Return the (X, Y) coordinate for the center point of the cell that contains the specified text.  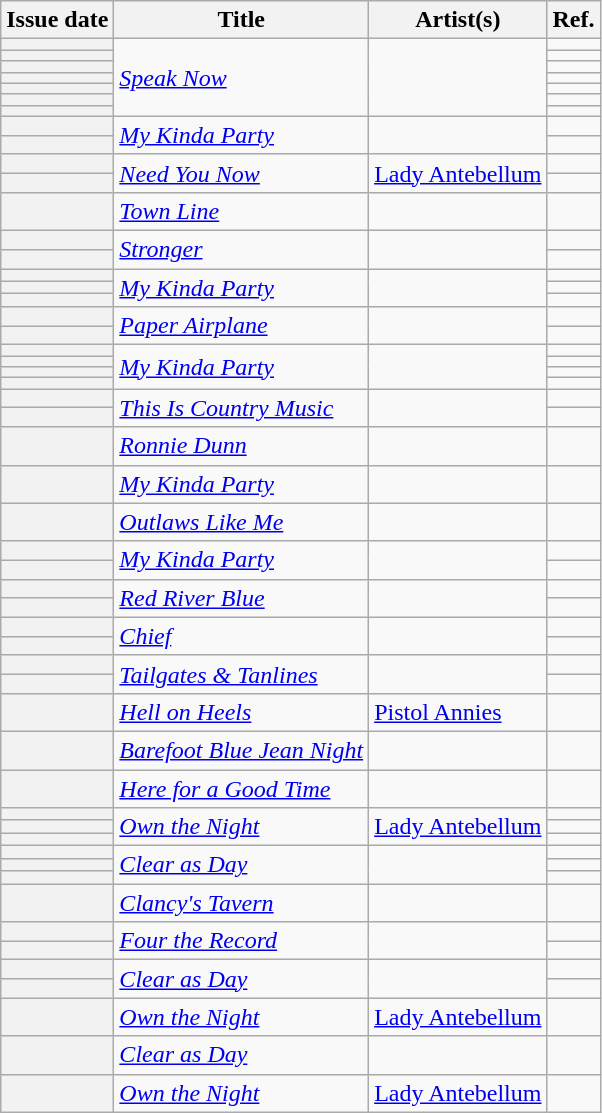
Stronger (242, 249)
Red River Blue (242, 598)
Ronnie Dunn (242, 446)
Paper Airplane (242, 326)
Clancy's Tavern (242, 903)
Town Line (242, 211)
Chief (242, 636)
Issue date (58, 20)
Pistol Annies (458, 712)
Title (242, 20)
This Is Country Music (242, 408)
Here for a Good Time (242, 789)
Need You Now (242, 173)
Speak Now (242, 78)
Ref. (574, 20)
Artist(s) (458, 20)
Outlaws Like Me (242, 522)
Barefoot Blue Jean Night (242, 750)
Hell on Heels (242, 712)
Tailgates & Tanlines (242, 674)
Four the Record (242, 941)
